Locate the cell with the specified text and output its [x, y] center coordinate. 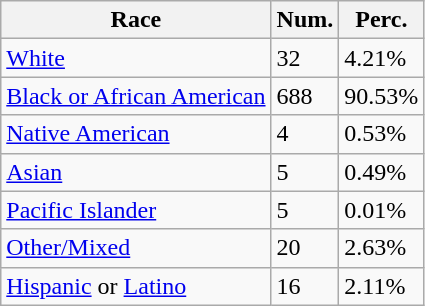
Hispanic or Latino [136, 286]
Perc. [382, 20]
Asian [136, 172]
4.21% [382, 58]
0.01% [382, 210]
Native American [136, 134]
32 [305, 58]
Num. [305, 20]
Black or African American [136, 96]
0.49% [382, 172]
White [136, 58]
Pacific Islander [136, 210]
20 [305, 248]
Race [136, 20]
688 [305, 96]
4 [305, 134]
Other/Mixed [136, 248]
16 [305, 286]
90.53% [382, 96]
0.53% [382, 134]
2.11% [382, 286]
2.63% [382, 248]
